Output the (X, Y) coordinate of the center of the cell containing the given text.  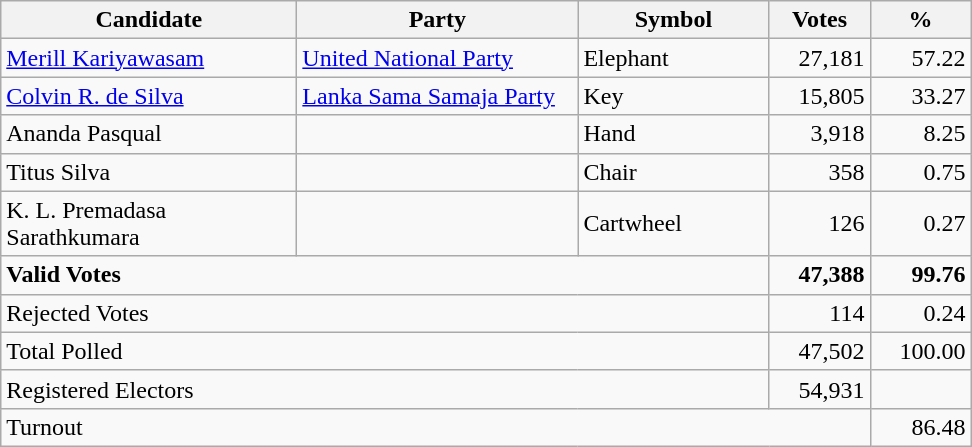
Turnout (436, 427)
33.27 (920, 96)
47,388 (820, 275)
358 (820, 172)
8.25 (920, 134)
99.76 (920, 275)
Key (674, 96)
Titus Silva (149, 172)
0.27 (920, 224)
27,181 (820, 58)
54,931 (820, 389)
Votes (820, 20)
Elephant (674, 58)
Candidate (149, 20)
Valid Votes (385, 275)
Hand (674, 134)
100.00 (920, 351)
Registered Electors (385, 389)
47,502 (820, 351)
126 (820, 224)
% (920, 20)
Merill Kariyawasam (149, 58)
Symbol (674, 20)
0.24 (920, 313)
Chair (674, 172)
15,805 (820, 96)
86.48 (920, 427)
K. L. Premadasa Sarathkumara (149, 224)
3,918 (820, 134)
Cartwheel (674, 224)
Total Polled (385, 351)
Colvin R. de Silva (149, 96)
Lanka Sama Samaja Party (438, 96)
0.75 (920, 172)
Rejected Votes (385, 313)
Ananda Pasqual (149, 134)
114 (820, 313)
Party (438, 20)
United National Party (438, 58)
57.22 (920, 58)
